For the text-containing cell, return its midpoint in (X, Y) coordinate format. 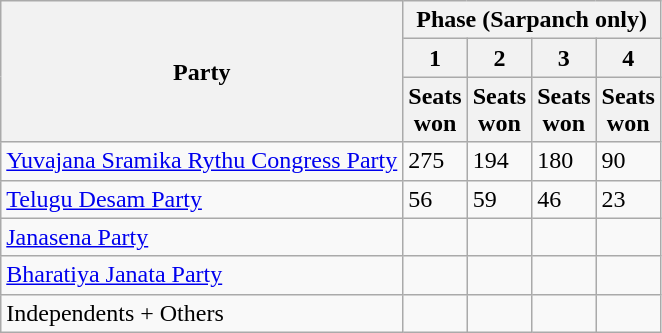
56 (435, 199)
194 (499, 161)
Janasena Party (202, 237)
2 (499, 58)
Independents + Others (202, 313)
180 (564, 161)
23 (628, 199)
Telugu Desam Party (202, 199)
Phase (Sarpanch only) (532, 20)
Party (202, 72)
4 (628, 58)
1 (435, 58)
Bharatiya Janata Party (202, 275)
275 (435, 161)
3 (564, 58)
46 (564, 199)
Yuvajana Sramika Rythu Congress Party (202, 161)
59 (499, 199)
90 (628, 161)
